Find where the given text appears and provide that cell's center as (x, y) coordinate. 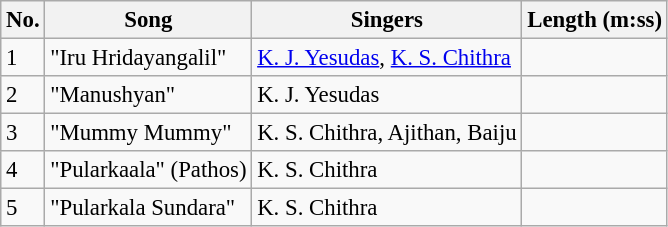
2 (23, 95)
1 (23, 58)
"Iru Hridayangalil" (148, 58)
Singers (387, 20)
No. (23, 20)
Length (m:ss) (594, 20)
5 (23, 208)
4 (23, 170)
K. J. Yesudas (387, 95)
K. J. Yesudas, K. S. Chithra (387, 58)
3 (23, 133)
"Pularkaala" (Pathos) (148, 170)
"Manushyan" (148, 95)
"Mummy Mummy" (148, 133)
Song (148, 20)
K. S. Chithra, Ajithan, Baiju (387, 133)
"Pularkala Sundara" (148, 208)
